Locate the cell with the specified text and output its (x, y) center coordinate. 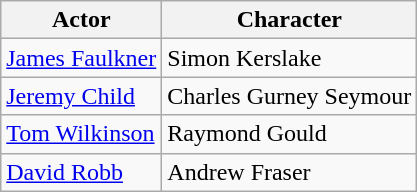
Tom Wilkinson (82, 134)
Jeremy Child (82, 96)
Character (290, 20)
David Robb (82, 172)
Charles Gurney Seymour (290, 96)
Actor (82, 20)
Andrew Fraser (290, 172)
Raymond Gould (290, 134)
Simon Kerslake (290, 58)
James Faulkner (82, 58)
